Capture the cell that displays the provided text and extract its [x, y] central coordinate. 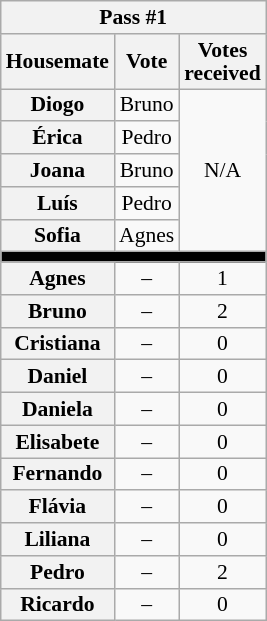
Cristiana [58, 344]
Daniel [58, 376]
Housemate [58, 62]
Ricardo [58, 604]
Elisabete [58, 442]
Sofia [58, 236]
Érica [58, 138]
N/A [222, 170]
Pass #1 [134, 18]
Vote [146, 62]
Votesreceived [222, 62]
Diogo [58, 106]
Fernando [58, 474]
Flávia [58, 508]
Luís [58, 204]
Daniela [58, 410]
Liliana [58, 540]
Joana [58, 170]
1 [222, 278]
